Identify which cell holds the provided text, then report its [x, y] central coordinate. 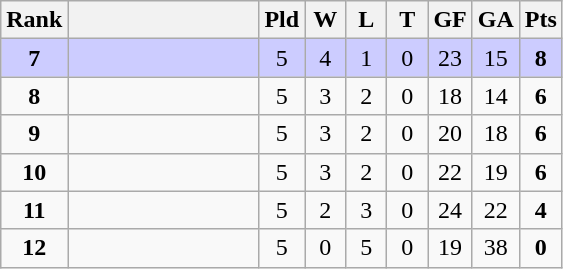
L [366, 20]
12 [34, 248]
1 [366, 58]
23 [450, 58]
11 [34, 210]
7 [34, 58]
GF [450, 20]
38 [496, 248]
10 [34, 172]
Pld [282, 20]
14 [496, 96]
GA [496, 20]
Rank [34, 20]
T [408, 20]
20 [450, 134]
24 [450, 210]
W [326, 20]
9 [34, 134]
15 [496, 58]
Pts [540, 20]
